Capture the cell that displays the provided text and extract its (x, y) central coordinate. 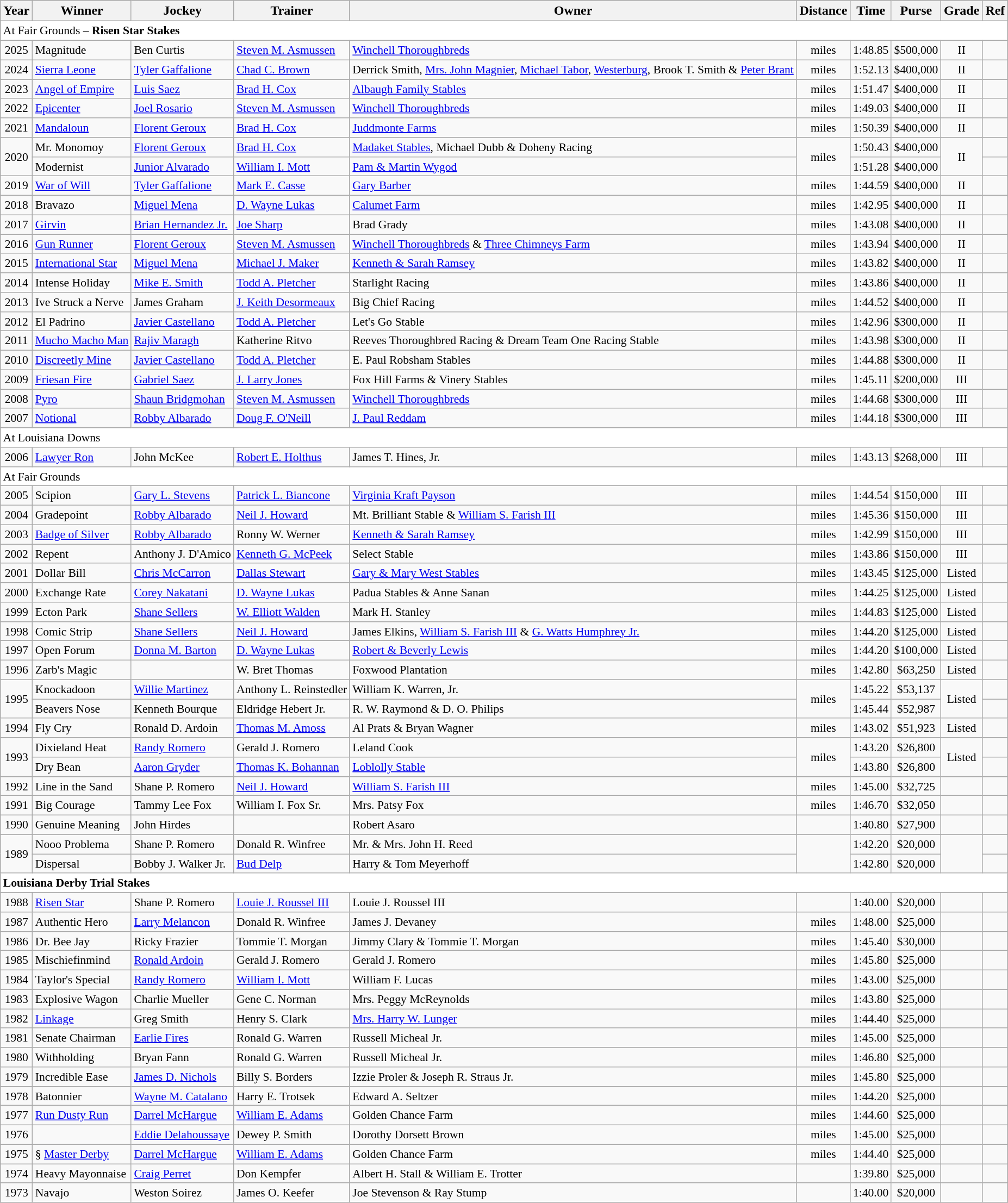
Corey Nakatani (183, 593)
Modernist (82, 166)
1:40.80 (871, 825)
2011 (16, 341)
At Fair Grounds (505, 476)
Gary Barber (573, 186)
Magnitude (82, 50)
$32,725 (916, 786)
Intense Holiday (82, 283)
W. Bret Thomas (291, 670)
1984 (16, 980)
1:43.82 (871, 263)
Louisiana Derby Trial Stakes (505, 883)
Friesan Fire (82, 379)
Dispersal (82, 864)
1996 (16, 670)
1:45.22 (871, 689)
Dallas Stewart (291, 573)
Robert Asaro (573, 825)
Explosive Wagon (82, 999)
Purse (916, 11)
Heavy Mayonnaise (82, 1174)
Pyro (82, 399)
2013 (16, 302)
Madaket Stables, Michael Dubb & Doheny Racing (573, 147)
Epicenter (82, 108)
Owner (573, 11)
$100,000 (916, 651)
Mrs. Patsy Fox (573, 806)
Winchell Thoroughbreds & Three Chimneys Farm (573, 244)
Ben Curtis (183, 50)
Robert E. Holthus (291, 457)
Edward A. Seltzer (573, 1096)
Junior Alvarado (183, 166)
2024 (16, 70)
1:43.98 (871, 341)
1977 (16, 1115)
Albaugh Family Stables (573, 89)
1994 (16, 728)
Anthony J. D'Amico (183, 554)
$268,000 (916, 457)
Gun Runner (82, 244)
2004 (16, 515)
Mr. & Mrs. John H. Reed (573, 844)
Grade (961, 11)
Donna M. Barton (183, 651)
1:42.95 (871, 205)
Juddmonte Farms (573, 128)
1:46.80 (871, 1057)
Fox Hill Farms & Vinery Stables (573, 379)
1:48.85 (871, 50)
Ronny W. Werner (291, 534)
Batonnier (82, 1096)
1:51.28 (871, 166)
1:43.45 (871, 573)
James Elkins, William S. Farish III & G. Watts Humphrey Jr. (573, 631)
Chris McCarron (183, 573)
R. W. Raymond & D. O. Philips (573, 709)
Navajo (82, 1193)
Ecton Park (82, 612)
2003 (16, 534)
Badge of Silver (82, 534)
1982 (16, 1019)
Bravazo (82, 205)
2023 (16, 89)
James J. Devaney (573, 922)
Luis Saez (183, 89)
Calumet Farm (573, 205)
2014 (16, 283)
Mt. Brilliant Stable & William S. Farish III (573, 515)
1991 (16, 806)
Let's Go Stable (573, 321)
James T. Hines, Jr. (573, 457)
Charlie Mueller (183, 999)
1:45.11 (871, 379)
International Star (82, 263)
1:44.59 (871, 186)
1:42.20 (871, 844)
Dixieland Heat (82, 747)
Exchange Rate (82, 593)
Big Courage (82, 806)
Derrick Smith, Mrs. John Magnier, Michael Tabor, Westerburg, Brook T. Smith & Peter Brant (573, 70)
Senate Chairman (82, 1038)
Lawyer Ron (82, 457)
Dry Bean (82, 767)
Girvin (82, 225)
Beavers Nose (82, 709)
James Graham (183, 302)
1986 (16, 941)
1:45.40 (871, 941)
1988 (16, 902)
Weston Soirez (183, 1193)
Dorothy Dorsett Brown (573, 1135)
Pam & Martin Wygod (573, 166)
Katherine Ritvo (291, 341)
Ricky Frazier (183, 941)
Select Stable (573, 554)
Aaron Gryder (183, 767)
Line in the Sand (82, 786)
$51,923 (916, 728)
1974 (16, 1174)
Kenneth G. McPeek (291, 554)
At Louisiana Downs (505, 438)
Incredible Ease (82, 1077)
Henry S. Clark (291, 1019)
1:43.08 (871, 225)
Mischiefinmind (82, 961)
Thomas K. Bohannan (291, 767)
Reeves Thoroughbred Racing & Dream Team One Racing Stable (573, 341)
1:44.83 (871, 612)
John Hirdes (183, 825)
2021 (16, 128)
Risen Star (82, 902)
2017 (16, 225)
1:44.88 (871, 360)
1:44.54 (871, 496)
Tammy Lee Fox (183, 806)
2009 (16, 379)
Nooo Problema (82, 844)
W. Elliott Walden (291, 612)
1987 (16, 922)
1:43.13 (871, 457)
Zarb's Magic (82, 670)
2010 (16, 360)
Ronald Ardoin (183, 961)
1998 (16, 631)
Mr. Monomoy (82, 147)
Padua Stables & Anne Sanan (573, 593)
Doug F. O'Neill (291, 418)
1997 (16, 651)
$32,050 (916, 806)
William F. Lucas (573, 980)
Mike E. Smith (183, 283)
Greg Smith (183, 1019)
Mark E. Casse (291, 186)
Mrs. Peggy McReynolds (573, 999)
Ronald D. Ardoin (183, 728)
Mark H. Stanley (573, 612)
Time (871, 11)
$500,000 (916, 50)
$30,000 (916, 941)
J. Paul Reddam (573, 418)
Jimmy Clary & Tommie T. Morgan (573, 941)
1:44.68 (871, 399)
Fly Cry (82, 728)
1999 (16, 612)
1:51.47 (871, 89)
Withholding (82, 1057)
2000 (16, 593)
Harry E. Trotsek (291, 1096)
1:46.70 (871, 806)
Kenneth Bourque (183, 709)
El Padrino (82, 321)
Gabriel Saez (183, 379)
Brad Grady (573, 225)
1:48.00 (871, 922)
Gradepoint (82, 515)
1:43.94 (871, 244)
Ref (995, 11)
Gary L. Stevens (183, 496)
Starlight Racing (573, 283)
Angel of Empire (82, 89)
Dollar Bill (82, 573)
Discreetly Mine (82, 360)
William I. Fox Sr. (291, 806)
2002 (16, 554)
Notional (82, 418)
Thomas M. Amoss (291, 728)
Izzie Proler & Joseph R. Straus Jr. (573, 1077)
Mrs. Harry W. Lunger (573, 1019)
James D. Nichols (183, 1077)
Sierra Leone (82, 70)
Virginia Kraft Payson (573, 496)
William S. Farish III (573, 786)
1:42.96 (871, 321)
1985 (16, 961)
Joel Rosario (183, 108)
1:42.99 (871, 534)
Dewey P. Smith (291, 1135)
Wayne M. Catalano (183, 1096)
Foxwood Plantation (573, 670)
Willie Martinez (183, 689)
Scipion (82, 496)
Taylor's Special (82, 980)
Shaun Bridgmohan (183, 399)
$200,000 (916, 379)
2006 (16, 457)
1:45.36 (871, 515)
Albert H. Stall & William E. Trotter (573, 1174)
Genuine Meaning (82, 825)
1989 (16, 853)
Eldridge Hebert Jr. (291, 709)
Linkage (82, 1019)
1:43.20 (871, 747)
Chad C. Brown (291, 70)
Run Dusty Run (82, 1115)
Earlie Fires (183, 1038)
2025 (16, 50)
War of Will (82, 186)
$52,987 (916, 709)
2022 (16, 108)
1:50.39 (871, 128)
Repent (82, 554)
1979 (16, 1077)
Gene C. Norman (291, 999)
1:43.02 (871, 728)
1990 (16, 825)
Distance (823, 11)
1992 (16, 786)
Michael J. Maker (291, 263)
1:50.43 (871, 147)
J. Keith Desormeaux (291, 302)
1:44.25 (871, 593)
Patrick L. Biancone (291, 496)
1973 (16, 1193)
1975 (16, 1154)
Rajiv Maragh (183, 341)
1:49.03 (871, 108)
Knockadoon (82, 689)
2001 (16, 573)
Winner (82, 11)
John McKee (183, 457)
James O. Keefer (291, 1193)
Bud Delp (291, 864)
Jockey (183, 11)
1:43.00 (871, 980)
William K. Warren, Jr. (573, 689)
Loblolly Stable (573, 767)
Bobby J. Walker Jr. (183, 864)
§ Master Derby (82, 1154)
Mandaloun (82, 128)
2019 (16, 186)
2015 (16, 263)
1:44.60 (871, 1115)
Mucho Macho Man (82, 341)
Joe Stevenson & Ray Stump (573, 1193)
Leland Cook (573, 747)
Brian Hernandez Jr. (183, 225)
1981 (16, 1038)
Gary & Mary West Stables (573, 573)
Don Kempfer (291, 1174)
1978 (16, 1096)
Dr. Bee Jay (82, 941)
2005 (16, 496)
Al Prats & Bryan Wagner (573, 728)
2008 (16, 399)
J. Larry Jones (291, 379)
1:52.13 (871, 70)
1983 (16, 999)
Eddie Delahoussaye (183, 1135)
2012 (16, 321)
1980 (16, 1057)
Robert & Beverly Lewis (573, 651)
1993 (16, 757)
Ive Struck a Nerve (82, 302)
Year (16, 11)
Big Chief Racing (573, 302)
2018 (16, 205)
Billy S. Borders (291, 1077)
Craig Perret (183, 1174)
1:39.80 (871, 1174)
E. Paul Robsham Stables (573, 360)
At Fair Grounds – Risen Star Stakes (505, 31)
Comic Strip (82, 631)
1:44.18 (871, 418)
Open Forum (82, 651)
Harry & Tom Meyerhoff (573, 864)
$27,900 (916, 825)
1995 (16, 699)
2007 (16, 418)
1:44.52 (871, 302)
2020 (16, 157)
Trainer (291, 11)
Anthony L. Reinstedler (291, 689)
Joe Sharp (291, 225)
Tommie T. Morgan (291, 941)
Authentic Hero (82, 922)
1:45.44 (871, 709)
Larry Melancon (183, 922)
1976 (16, 1135)
$63,250 (916, 670)
Bryan Fann (183, 1057)
$53,137 (916, 689)
2016 (16, 244)
